Identify which cell holds the provided text, then report its [X, Y] central coordinate. 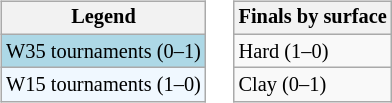
W15 tournaments (1–0) [103, 85]
W35 tournaments (0–1) [103, 51]
Finals by surface [313, 18]
Hard (1–0) [313, 51]
Legend [103, 18]
Clay (0–1) [313, 85]
